For the text-containing cell, return its midpoint in (x, y) coordinate format. 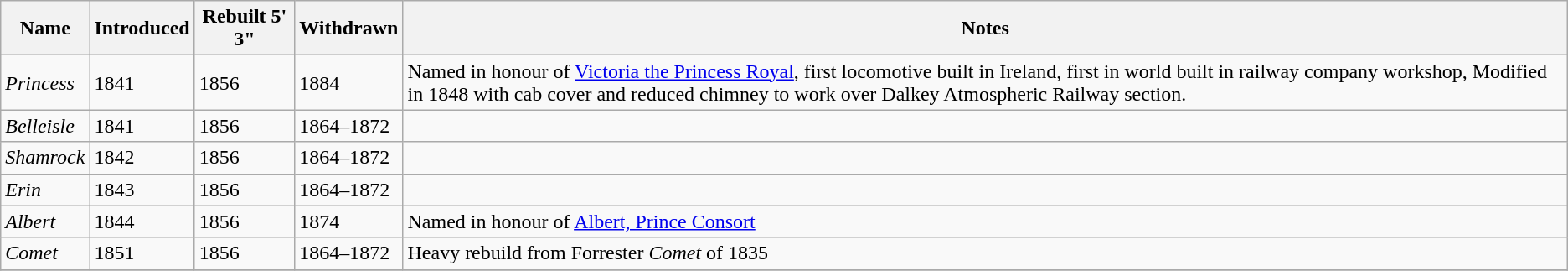
Belleisle (45, 126)
Withdrawn (348, 29)
1843 (142, 190)
1842 (142, 158)
Erin (45, 190)
Notes (985, 29)
Shamrock (45, 158)
Introduced (142, 29)
1844 (142, 221)
Princess (45, 82)
Named in honour of Albert, Prince Consort (985, 221)
1874 (348, 221)
Name (45, 29)
Heavy rebuild from Forrester Comet of 1835 (985, 253)
Albert (45, 221)
Rebuilt 5' 3" (245, 29)
Comet (45, 253)
1884 (348, 82)
1851 (142, 253)
